Output the (X, Y) coordinate of the center of the cell containing the given text.  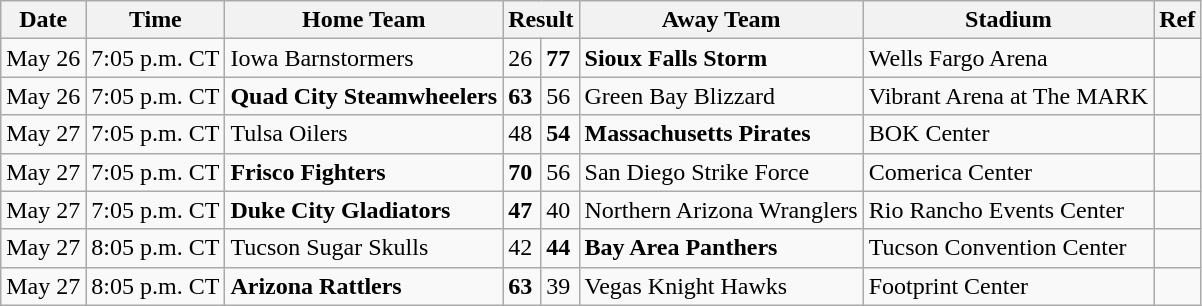
San Diego Strike Force (721, 172)
Green Bay Blizzard (721, 96)
Massachusetts Pirates (721, 134)
Comerica Center (1008, 172)
Result (541, 20)
54 (560, 134)
Stadium (1008, 20)
Iowa Barnstormers (364, 58)
Rio Rancho Events Center (1008, 210)
Time (156, 20)
48 (522, 134)
26 (522, 58)
44 (560, 248)
Frisco Fighters (364, 172)
Tucson Convention Center (1008, 248)
Tucson Sugar Skulls (364, 248)
Vibrant Arena at The MARK (1008, 96)
BOK Center (1008, 134)
Arizona Rattlers (364, 286)
Northern Arizona Wranglers (721, 210)
Bay Area Panthers (721, 248)
Tulsa Oilers (364, 134)
Sioux Falls Storm (721, 58)
40 (560, 210)
Away Team (721, 20)
Wells Fargo Arena (1008, 58)
Ref (1178, 20)
70 (522, 172)
39 (560, 286)
Date (44, 20)
47 (522, 210)
Home Team (364, 20)
Quad City Steamwheelers (364, 96)
Footprint Center (1008, 286)
42 (522, 248)
77 (560, 58)
Duke City Gladiators (364, 210)
Vegas Knight Hawks (721, 286)
